Locate the cell with the specified text and output its (X, Y) center coordinate. 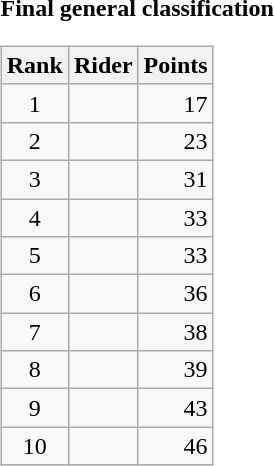
5 (34, 256)
3 (34, 179)
Points (176, 65)
31 (176, 179)
23 (176, 141)
43 (176, 408)
10 (34, 446)
7 (34, 332)
17 (176, 103)
8 (34, 370)
4 (34, 217)
Rider (103, 65)
6 (34, 294)
1 (34, 103)
2 (34, 141)
39 (176, 370)
36 (176, 294)
Rank (34, 65)
46 (176, 446)
9 (34, 408)
38 (176, 332)
